Detect which cell encompasses the target text, then output its (X, Y) center coordinate. 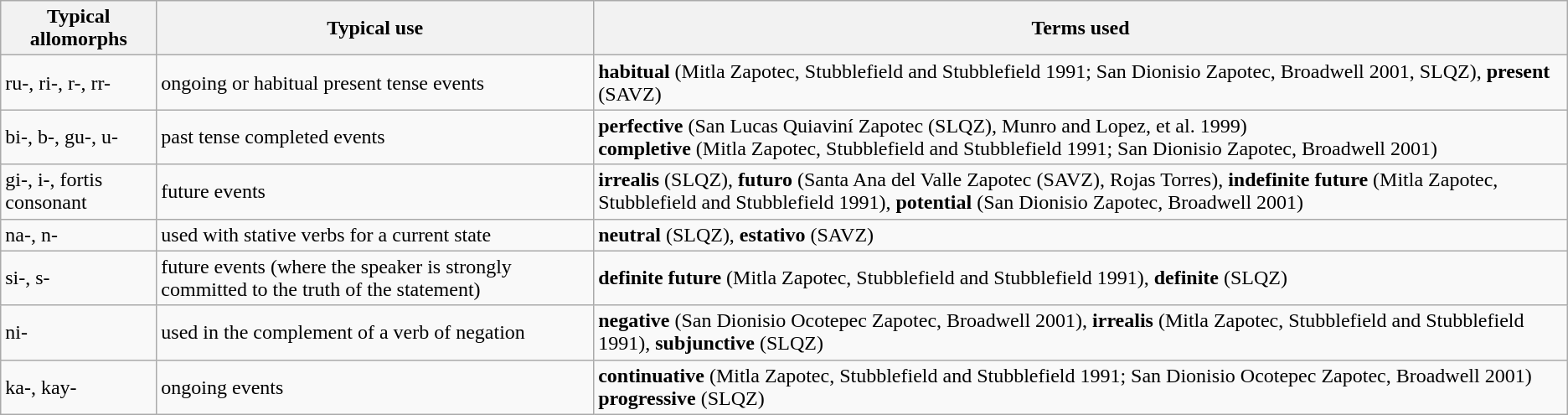
neutral (SLQZ), estativo (SAVZ) (1081, 235)
na-, n- (79, 235)
ni- (79, 332)
ru-, ri-, r-, rr- (79, 82)
definite future (Mitla Zapotec, Stubblefield and Stubblefield 1991), definite (SLQZ) (1081, 278)
Terms used (1081, 29)
used with stative verbs for a current state (375, 235)
Typical use (375, 29)
future events (where the speaker is strongly committed to the truth of the statement) (375, 278)
negative (San Dionisio Ocotepec Zapotec, Broadwell 2001), irrealis (Mitla Zapotec, Stubblefield and Stubblefield 1991), subjunctive (SLQZ) (1081, 332)
used in the complement of a verb of negation (375, 332)
Typical allomorphs (79, 29)
habitual (Mitla Zapotec, Stubblefield and Stubblefield 1991; San Dionisio Zapotec, Broadwell 2001, SLQZ), present (SAVZ) (1081, 82)
continuative (Mitla Zapotec, Stubblefield and Stubblefield 1991; San Dionisio Ocotepec Zapotec, Broadwell 2001) progressive (SLQZ) (1081, 387)
past tense completed events (375, 137)
si-, s- (79, 278)
bi-, b-, gu-, u- (79, 137)
ongoing or habitual present tense events (375, 82)
gi-, i-, fortis consonant (79, 191)
ongoing events (375, 387)
ka-, kay- (79, 387)
future events (375, 191)
